For the text-containing cell, return its midpoint in (X, Y) coordinate format. 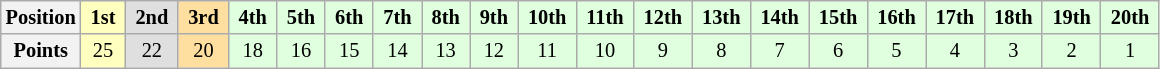
1st (104, 17)
20th (1130, 17)
Points (41, 51)
2nd (152, 17)
12 (494, 51)
7th (397, 17)
6 (838, 51)
7 (779, 51)
2 (1071, 51)
8 (721, 51)
9th (494, 17)
13 (446, 51)
10 (604, 51)
22 (152, 51)
13th (721, 17)
1 (1130, 51)
16 (301, 51)
25 (104, 51)
11th (604, 17)
14th (779, 17)
4 (955, 51)
15 (349, 51)
17th (955, 17)
5 (896, 51)
16th (896, 17)
20 (203, 51)
5th (301, 17)
18th (1013, 17)
19th (1071, 17)
9 (663, 51)
3 (1013, 51)
10th (547, 17)
15th (838, 17)
18 (253, 51)
6th (349, 17)
3rd (203, 17)
14 (397, 51)
11 (547, 51)
8th (446, 17)
12th (663, 17)
Position (41, 17)
4th (253, 17)
